Locate the cell with the specified text and output its [X, Y] center coordinate. 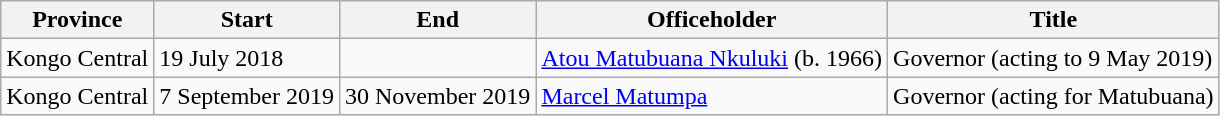
Title [1054, 20]
Marcel Matumpa [712, 96]
Governor (acting to 9 May 2019) [1054, 58]
7 September 2019 [247, 96]
30 November 2019 [437, 96]
Province [78, 20]
19 July 2018 [247, 58]
Governor (acting for Matubuana) [1054, 96]
End [437, 20]
Atou Matubuana Nkuluki (b. 1966) [712, 58]
Start [247, 20]
Officeholder [712, 20]
